Locate the cell with the specified text and output its [x, y] center coordinate. 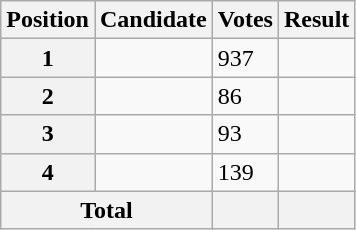
1 [48, 58]
Result [316, 20]
93 [245, 134]
Position [48, 20]
Candidate [153, 20]
86 [245, 96]
139 [245, 172]
937 [245, 58]
2 [48, 96]
3 [48, 134]
4 [48, 172]
Votes [245, 20]
Total [107, 210]
